Capture the cell that displays the provided text and extract its [x, y] central coordinate. 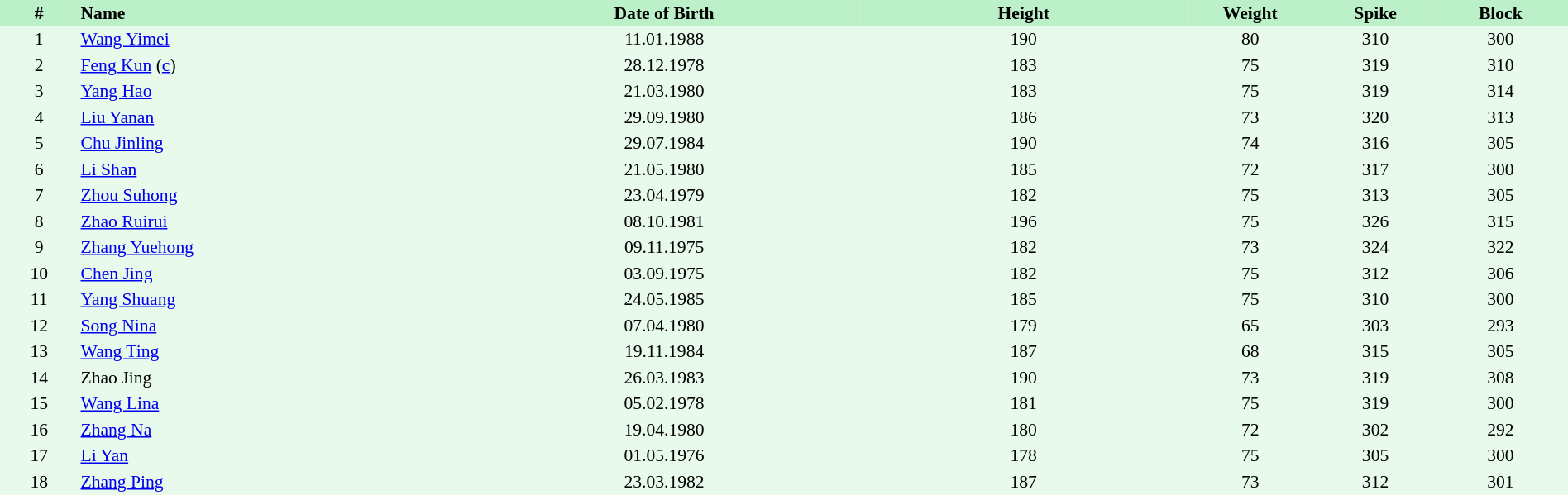
29.09.1980 [664, 117]
08.10.1981 [664, 221]
16 [39, 430]
21.03.1980 [664, 91]
01.05.1976 [664, 456]
10 [39, 274]
Liu Yanan [273, 117]
Yang Hao [273, 91]
68 [1250, 352]
07.04.1980 [664, 326]
196 [1024, 221]
3 [39, 91]
# [39, 13]
186 [1024, 117]
19.11.1984 [664, 352]
18 [39, 482]
26.03.1983 [664, 378]
Zhang Na [273, 430]
Li Yan [273, 456]
15 [39, 403]
8 [39, 221]
23.03.1982 [664, 482]
Feng Kun (c) [273, 65]
29.07.1984 [664, 144]
28.12.1978 [664, 65]
Weight [1250, 13]
178 [1024, 456]
21.05.1980 [664, 169]
80 [1250, 40]
301 [1500, 482]
316 [1374, 144]
9 [39, 248]
324 [1374, 248]
11.01.1988 [664, 40]
Li Shan [273, 169]
Zhao Jing [273, 378]
320 [1374, 117]
7 [39, 195]
13 [39, 352]
12 [39, 326]
Zhang Yuehong [273, 248]
Zhang Ping [273, 482]
314 [1500, 91]
4 [39, 117]
14 [39, 378]
308 [1500, 378]
Height [1024, 13]
03.09.1975 [664, 274]
5 [39, 144]
326 [1374, 221]
6 [39, 169]
Block [1500, 13]
306 [1500, 274]
Chen Jing [273, 274]
05.02.1978 [664, 403]
2 [39, 65]
Name [273, 13]
Date of Birth [664, 13]
11 [39, 299]
Song Nina [273, 326]
Zhao Ruirui [273, 221]
181 [1024, 403]
317 [1374, 169]
Spike [1374, 13]
303 [1374, 326]
322 [1500, 248]
1 [39, 40]
179 [1024, 326]
17 [39, 456]
Zhou Suhong [273, 195]
Chu Jinling [273, 144]
Wang Yimei [273, 40]
293 [1500, 326]
19.04.1980 [664, 430]
Wang Lina [273, 403]
65 [1250, 326]
292 [1500, 430]
180 [1024, 430]
Yang Shuang [273, 299]
23.04.1979 [664, 195]
74 [1250, 144]
302 [1374, 430]
Wang Ting [273, 352]
09.11.1975 [664, 248]
24.05.1985 [664, 299]
